Output the (X, Y) coordinate of the center of the cell containing the given text.  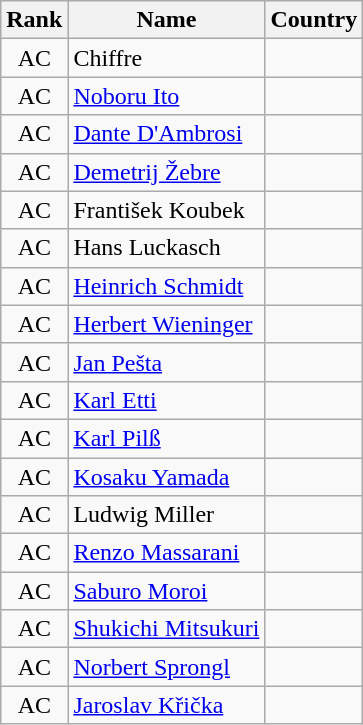
Name (166, 20)
Chiffre (166, 58)
Jaroslav Křička (166, 705)
Herbert Wieninger (166, 324)
Ludwig Miller (166, 515)
Karl Etti (166, 400)
Noboru Ito (166, 96)
Rank (34, 20)
Shukichi Mitsukuri (166, 629)
Renzo Massarani (166, 553)
Norbert Sprongl (166, 667)
Saburo Moroi (166, 591)
Karl Pilß (166, 438)
Demetrij Žebre (166, 172)
Country (314, 20)
František Koubek (166, 210)
Jan Pešta (166, 362)
Heinrich Schmidt (166, 286)
Hans Luckasch (166, 248)
Kosaku Yamada (166, 477)
Dante D'Ambrosi (166, 134)
